Output the (x, y) coordinate of the center of the cell containing the given text.  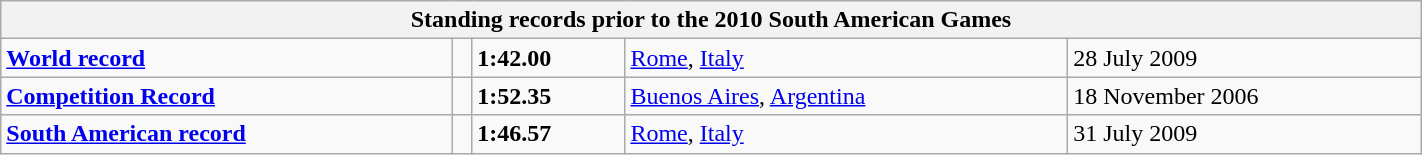
Buenos Aires, Argentina (846, 96)
South American record (226, 134)
World record (226, 58)
1:52.35 (548, 96)
1:42.00 (548, 58)
1:46.57 (548, 134)
Standing records prior to the 2010 South American Games (711, 20)
Competition Record (226, 96)
28 July 2009 (1245, 58)
31 July 2009 (1245, 134)
18 November 2006 (1245, 96)
